Locate the cell with the specified text and output its [X, Y] center coordinate. 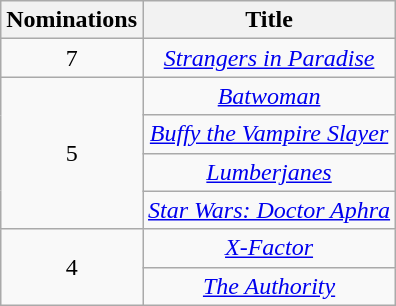
7 [72, 58]
Batwoman [268, 96]
Star Wars: Doctor Aphra [268, 210]
Buffy the Vampire Slayer [268, 134]
Strangers in Paradise [268, 58]
Title [268, 20]
Lumberjanes [268, 172]
4 [72, 267]
X-Factor [268, 248]
5 [72, 153]
Nominations [72, 20]
The Authority [268, 286]
